Scan for the cell matching the given text and deliver its [x, y] coordinate at center. 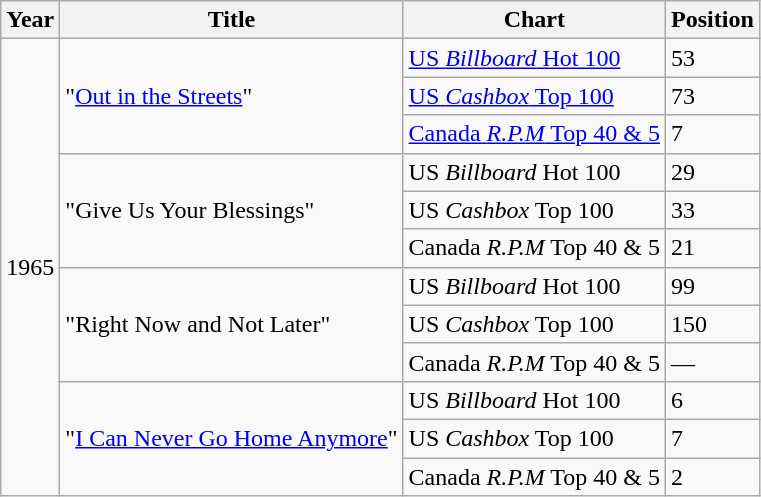
"I Can Never Go Home Anymore" [232, 438]
6 [713, 400]
— [713, 362]
2 [713, 477]
"Give Us Your Blessings" [232, 210]
Year [30, 20]
1965 [30, 268]
"Out in the Streets" [232, 96]
Title [232, 20]
Position [713, 20]
150 [713, 324]
"Right Now and Not Later" [232, 324]
29 [713, 172]
73 [713, 96]
99 [713, 286]
33 [713, 210]
53 [713, 58]
Chart [534, 20]
21 [713, 248]
